Find where the given text appears and provide that cell's center as [x, y] coordinate. 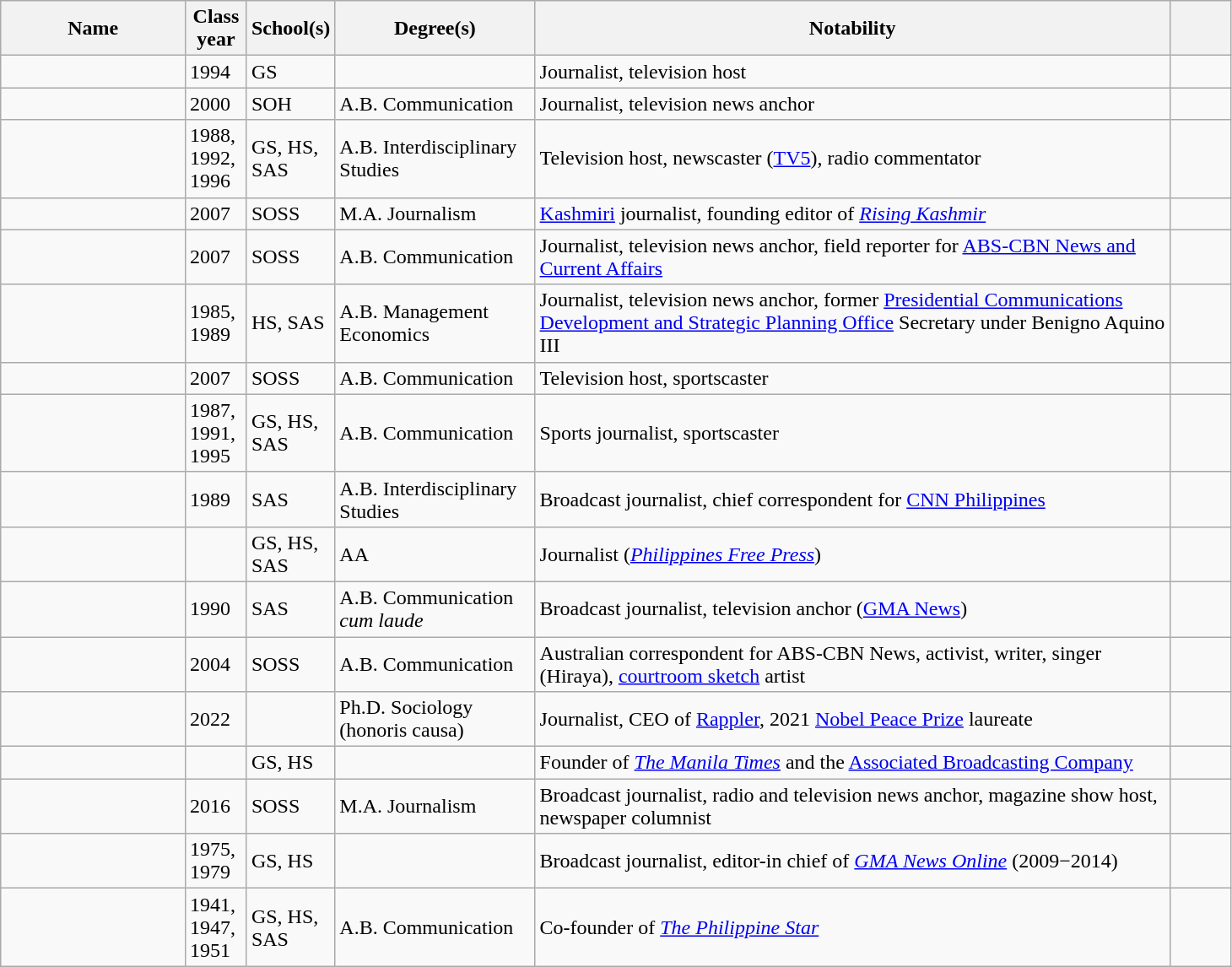
SOH [290, 104]
Television host, newscaster (TV5), radio commentator [852, 159]
Journalist (Philippines Free Press) [852, 554]
2004 [216, 663]
Journalist, television news anchor, field reporter for ABS-CBN News and Current Affairs [852, 257]
Broadcast journalist, chief correspondent for CNN Philippines [852, 500]
HS, SAS [290, 323]
A.B. Management Economics [435, 323]
1990 [216, 609]
Journalist, television host [852, 72]
1988, 1992, 1996 [216, 159]
1985, 1989 [216, 323]
1941, 1947, 1951 [216, 927]
Sports journalist, sportscaster [852, 433]
Ph.D. Sociology (honoris causa) [435, 719]
1975, 1979 [216, 861]
2022 [216, 719]
Broadcast journalist, television anchor (GMA News) [852, 609]
1989 [216, 500]
Journalist, television news anchor [852, 104]
Founder of The Manila Times and the Associated Broadcasting Company [852, 763]
Kashmiri journalist, founding editor of Rising Kashmir [852, 213]
School(s) [290, 29]
AA [435, 554]
Australian correspondent for ABS-CBN News, activist, writer, singer (Hiraya), courtroom sketch artist [852, 663]
Journalist, CEO of Rappler, 2021 Nobel Peace Prize laureate [852, 719]
Class year [216, 29]
Television host, sportscaster [852, 378]
Broadcast journalist, editor-in chief of GMA News Online (2009−2014) [852, 861]
2016 [216, 807]
Degree(s) [435, 29]
Name [93, 29]
1987, 1991, 1995 [216, 433]
Notability [852, 29]
Co-founder of The Philippine Star [852, 927]
1994 [216, 72]
Journalist, television news anchor, former Presidential Communications Development and Strategic Planning Office Secretary under Benigno Aquino III [852, 323]
GS [290, 72]
A.B. Communication cum laude [435, 609]
2000 [216, 104]
Broadcast journalist, radio and television news anchor, magazine show host, newspaper columnist [852, 807]
